From the cell containing the given text, extract its center point as [X, Y] coordinate. 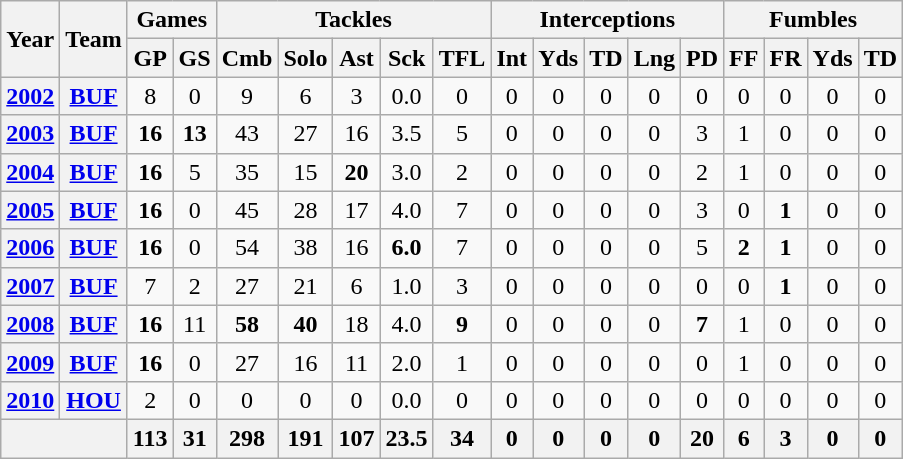
TFL [462, 58]
GP [150, 58]
2008 [30, 324]
2002 [30, 96]
34 [462, 438]
Cmb [247, 58]
Sck [406, 58]
Fumbles [814, 20]
35 [247, 172]
Interceptions [608, 20]
2004 [30, 172]
GS [194, 58]
Tackles [354, 20]
2009 [30, 362]
FR [786, 58]
43 [247, 134]
45 [247, 210]
18 [356, 324]
Ast [356, 58]
2005 [30, 210]
2010 [30, 400]
8 [150, 96]
6.0 [406, 248]
17 [356, 210]
298 [247, 438]
HOU [94, 400]
FF [744, 58]
21 [306, 286]
Int [512, 58]
13 [194, 134]
107 [356, 438]
Year [30, 39]
113 [150, 438]
15 [306, 172]
40 [306, 324]
28 [306, 210]
3.5 [406, 134]
Lng [654, 58]
58 [247, 324]
Games [172, 20]
2003 [30, 134]
PD [702, 58]
2007 [30, 286]
Solo [306, 58]
54 [247, 248]
2006 [30, 248]
191 [306, 438]
23.5 [406, 438]
2.0 [406, 362]
3.0 [406, 172]
1.0 [406, 286]
Team [94, 39]
31 [194, 438]
38 [306, 248]
